Return the [x, y] coordinate for the center point of the cell that contains the specified text.  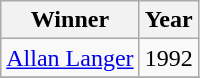
Year [168, 20]
Winner [70, 20]
1992 [168, 58]
Allan Langer [70, 58]
